Pinpoint the cell where the given text exists, returning its (x, y) midpoint coordinate. 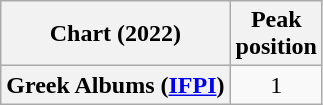
Chart (2022) (116, 34)
1 (276, 85)
Greek Albums (IFPI) (116, 85)
Peakposition (276, 34)
